Extract the (x, y) coordinate from the center of the cell holding the provided text.  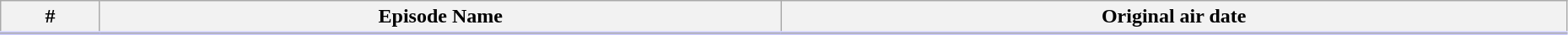
Original air date (1174, 17)
Episode Name (440, 17)
# (51, 17)
